Return (X, Y) of the center of cell containing provided text 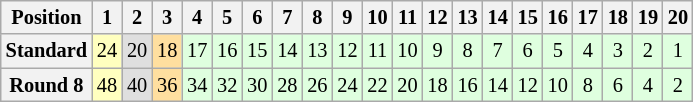
Round 8 (46, 85)
26 (317, 85)
48 (107, 85)
Position (46, 17)
Standard (46, 51)
30 (257, 85)
32 (227, 85)
28 (287, 85)
36 (167, 85)
34 (197, 85)
22 (377, 85)
40 (137, 85)
19 (648, 17)
